Provide the (x, y) coordinate of the cell's center where the given text is located.  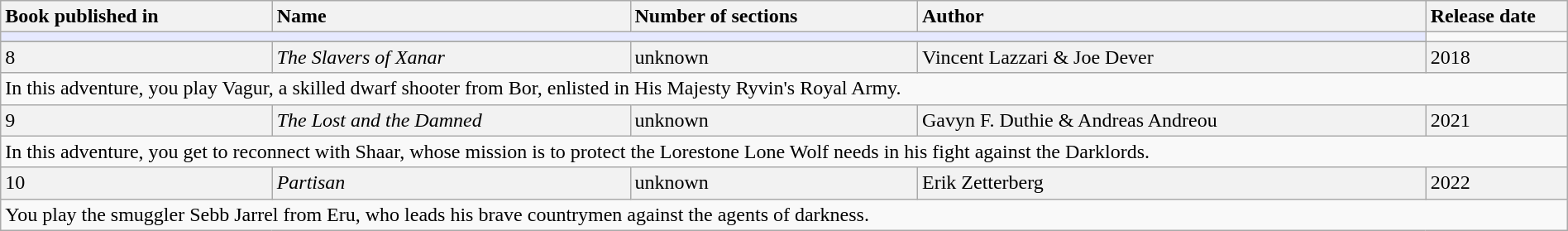
Number of sections (774, 17)
Release date (1497, 17)
2021 (1497, 120)
Author (1171, 17)
In this adventure, you play Vagur, a skilled dwarf shooter from Bor, enlisted in His Majesty Ryvin's Royal Army. (713, 89)
In this adventure, you get to reconnect with Shaar, whose mission is to protect the Lorestone Lone Wolf needs in his fight against the Darklords. (713, 152)
Vincent Lazzari & Joe Dever (1171, 57)
10 (136, 183)
The Lost and the Damned (452, 120)
Book published in (136, 17)
Gavyn F. Duthie & Andreas Andreou (1171, 120)
9 (136, 120)
Name (452, 17)
You play the smuggler Sebb Jarrel from Eru, who leads his brave countrymen against the agents of darkness. (713, 214)
2018 (1497, 57)
Partisan (452, 183)
Erik Zetterberg (1171, 183)
2022 (1497, 183)
The Slavers of Xanar (452, 57)
8 (136, 57)
